Search for the cell housing the specified text and yield its (X, Y) center coordinate. 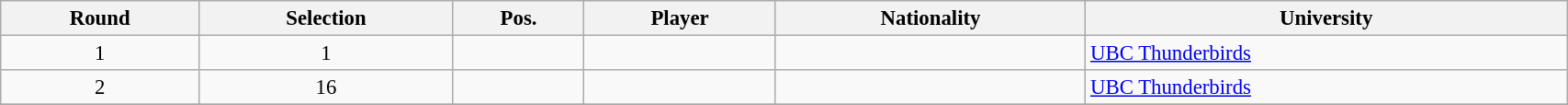
Round (100, 18)
Player (680, 18)
Pos. (518, 18)
Selection (327, 18)
Nationality (930, 18)
16 (327, 87)
University (1326, 18)
2 (100, 87)
